For the text-containing cell, return its midpoint in (X, Y) coordinate format. 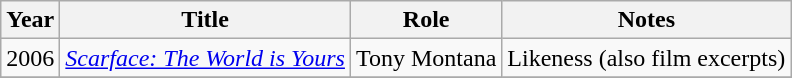
Tony Montana (426, 58)
Notes (646, 20)
Role (426, 20)
Scarface: The World is Yours (206, 58)
Likeness (also film excerpts) (646, 58)
Year (30, 20)
Title (206, 20)
2006 (30, 58)
